Provide the (X, Y) coordinate of the cell's center where the given text is located.  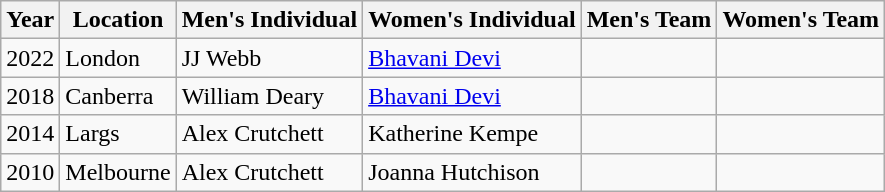
Men's Individual (269, 20)
London (118, 58)
JJ Webb (269, 58)
2022 (30, 58)
Katherine Kempe (472, 134)
Location (118, 20)
Men's Team (649, 20)
2010 (30, 172)
Women's Individual (472, 20)
William Deary (269, 96)
Largs (118, 134)
Melbourne (118, 172)
Women's Team (801, 20)
Canberra (118, 96)
2014 (30, 134)
2018 (30, 96)
Year (30, 20)
Joanna Hutchison (472, 172)
